From the cell containing the given text, extract its center point as (x, y) coordinate. 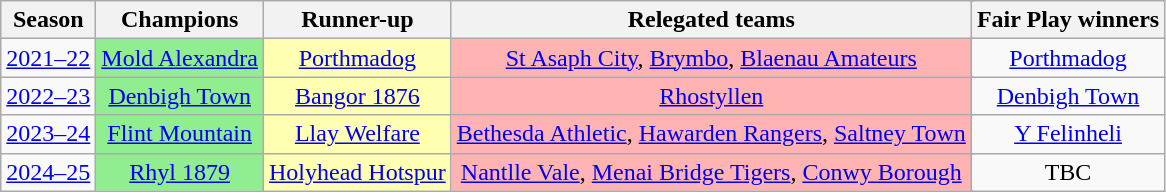
Rhyl 1879 (180, 172)
Y Felinheli (1068, 134)
2021–22 (48, 58)
Rhostyllen (711, 96)
2023–24 (48, 134)
St Asaph City, Brymbo, Blaenau Amateurs (711, 58)
Season (48, 20)
Llay Welfare (358, 134)
Mold Alexandra (180, 58)
Bethesda Athletic, Hawarden Rangers, Saltney Town (711, 134)
Holyhead Hotspur (358, 172)
Flint Mountain (180, 134)
Runner-up (358, 20)
Nantlle Vale, Menai Bridge Tigers, Conwy Borough (711, 172)
Bangor 1876 (358, 96)
Relegated teams (711, 20)
Champions (180, 20)
2024–25 (48, 172)
Fair Play winners (1068, 20)
2022–23 (48, 96)
TBC (1068, 172)
